Extract the [x, y] coordinate from the center of the cell holding the provided text.  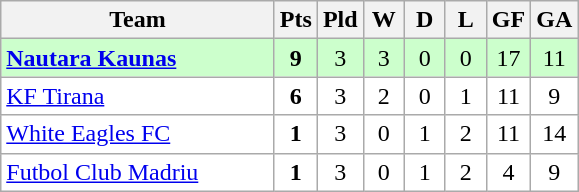
White Eagles FC [138, 134]
6 [296, 96]
Futbol Club Madriu [138, 172]
W [384, 20]
14 [554, 134]
17 [508, 58]
Nautara Kaunas [138, 58]
4 [508, 172]
GA [554, 20]
Team [138, 20]
D [424, 20]
Pld [340, 20]
GF [508, 20]
KF Tirana [138, 96]
Pts [296, 20]
L [466, 20]
